For the text-containing cell, return its midpoint in [X, Y] coordinate format. 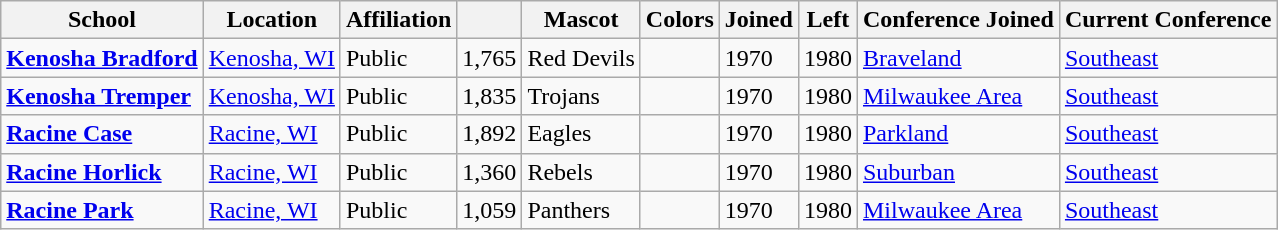
1,059 [490, 210]
Racine Horlick [102, 172]
Racine Park [102, 210]
1,835 [490, 96]
1,765 [490, 58]
1,892 [490, 134]
Suburban [958, 172]
Kenosha Bradford [102, 58]
Colors [680, 20]
Kenosha Tremper [102, 96]
Joined [758, 20]
Location [272, 20]
Red Devils [581, 58]
Rebels [581, 172]
Racine Case [102, 134]
Mascot [581, 20]
Trojans [581, 96]
Braveland [958, 58]
Left [828, 20]
Affiliation [398, 20]
1,360 [490, 172]
Conference Joined [958, 20]
Parkland [958, 134]
Panthers [581, 210]
School [102, 20]
Eagles [581, 134]
Current Conference [1168, 20]
